From the cell containing the given text, extract its center point as [X, Y] coordinate. 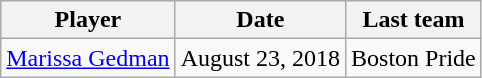
Boston Pride [414, 58]
Date [260, 20]
Last team [414, 20]
Marissa Gedman [88, 58]
August 23, 2018 [260, 58]
Player [88, 20]
